Determine the [X, Y] coordinate at the center of the cell enclosing the given text.  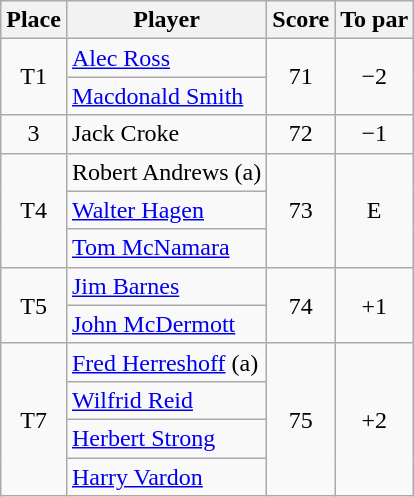
+1 [374, 305]
T5 [34, 305]
T1 [34, 77]
T7 [34, 419]
Fred Herreshoff (a) [166, 362]
Walter Hagen [166, 210]
Robert Andrews (a) [166, 172]
−1 [374, 134]
−2 [374, 77]
74 [301, 305]
Place [34, 20]
Tom McNamara [166, 248]
71 [301, 77]
75 [301, 419]
Jim Barnes [166, 286]
Jack Croke [166, 134]
Player [166, 20]
T4 [34, 210]
3 [34, 134]
Harry Vardon [166, 477]
Score [301, 20]
Macdonald Smith [166, 96]
72 [301, 134]
Alec Ross [166, 58]
E [374, 210]
+2 [374, 419]
To par [374, 20]
John McDermott [166, 324]
Wilfrid Reid [166, 400]
Herbert Strong [166, 438]
73 [301, 210]
